Return [x, y] of the center of cell containing provided text 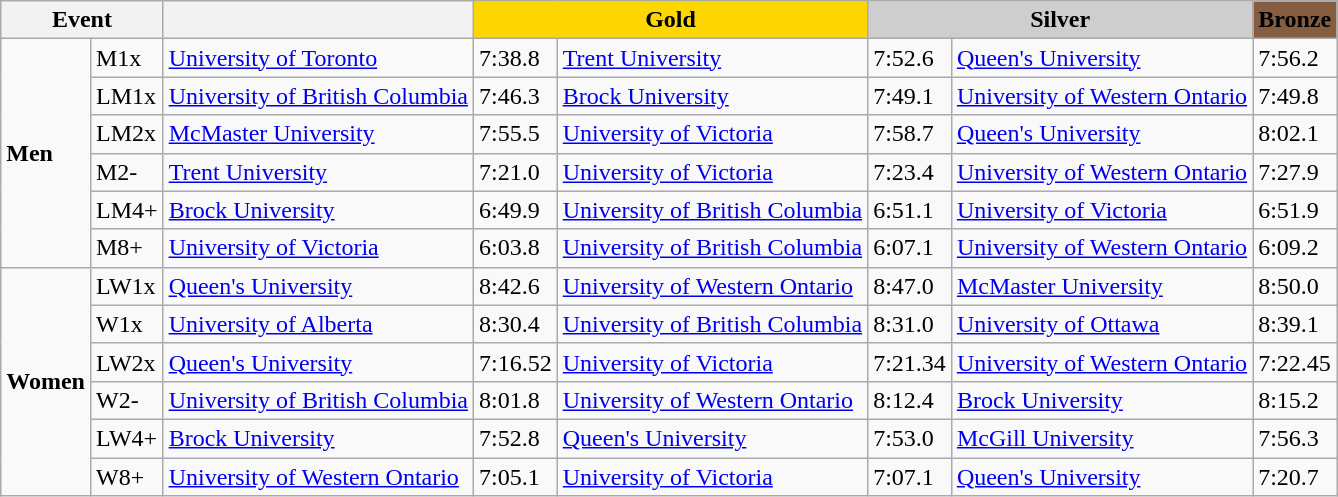
LM1x [126, 96]
7:55.5 [515, 134]
LW2x [126, 362]
University of Ottawa [1102, 324]
7:07.1 [910, 477]
6:49.9 [515, 210]
8:01.8 [515, 400]
M2- [126, 172]
8:12.4 [910, 400]
7:22.45 [1295, 362]
M8+ [126, 248]
6:09.2 [1295, 248]
M1x [126, 58]
8:15.2 [1295, 400]
6:51.1 [910, 210]
8:42.6 [515, 286]
LW1x [126, 286]
7:52.6 [910, 58]
7:56.2 [1295, 58]
7:58.7 [910, 134]
7:49.8 [1295, 96]
University of Alberta [318, 324]
6:03.8 [515, 248]
8:47.0 [910, 286]
W1x [126, 324]
7:27.9 [1295, 172]
7:16.52 [515, 362]
7:20.7 [1295, 477]
7:46.3 [515, 96]
7:52.8 [515, 438]
Men [46, 153]
8:02.1 [1295, 134]
Women [46, 381]
7:21.0 [515, 172]
7:56.3 [1295, 438]
LM2x [126, 134]
Silver [1060, 20]
7:49.1 [910, 96]
LM4+ [126, 210]
8:30.4 [515, 324]
University of Toronto [318, 58]
McGill University [1102, 438]
7:53.0 [910, 438]
Event [82, 20]
6:07.1 [910, 248]
8:39.1 [1295, 324]
LW4+ [126, 438]
7:38.8 [515, 58]
8:31.0 [910, 324]
W8+ [126, 477]
7:05.1 [515, 477]
W2- [126, 400]
7:21.34 [910, 362]
8:50.0 [1295, 286]
6:51.9 [1295, 210]
7:23.4 [910, 172]
Gold [670, 20]
Bronze [1295, 20]
